Return the (X, Y) coordinate for the center point of the cell that contains the specified text.  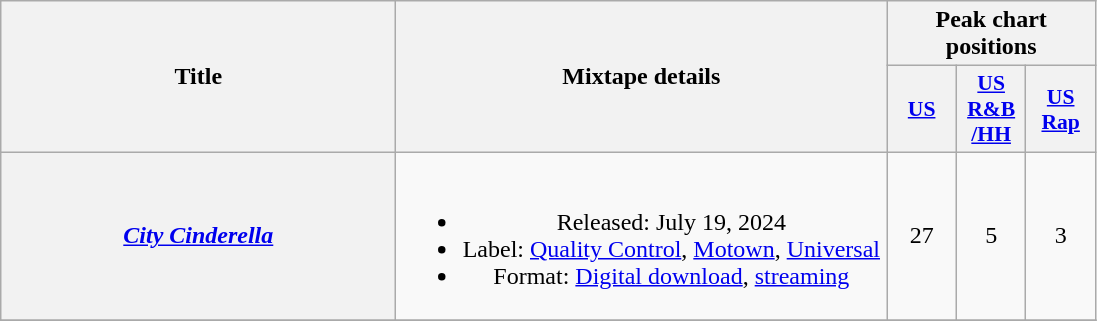
Title (198, 77)
3 (1061, 236)
USRap (1061, 110)
City Cinderella (198, 236)
US (922, 110)
27 (922, 236)
USR&B/HH (991, 110)
Mixtape details (642, 77)
Released: July 19, 2024Label: Quality Control, Motown, UniversalFormat: Digital download, streaming (642, 236)
5 (991, 236)
Peak chart positions (992, 34)
